Capture the cell that displays the provided text and extract its [x, y] central coordinate. 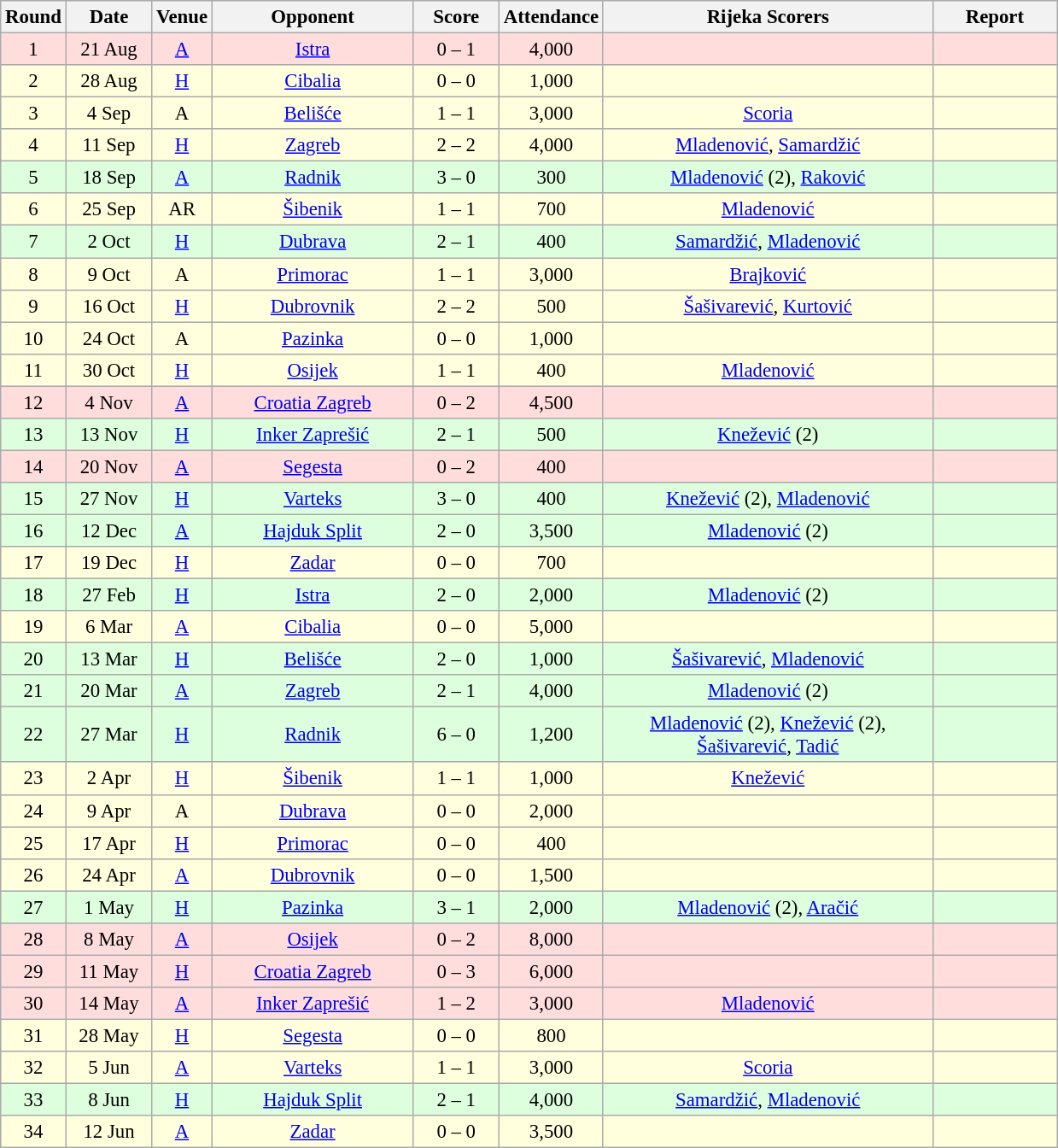
19 [33, 627]
24 Oct [109, 338]
11 [33, 370]
28 May [109, 1035]
Venue [183, 17]
20 Mar [109, 691]
10 [33, 338]
21 Aug [109, 50]
Knežević [768, 779]
Opponent [313, 17]
Rijeka Scorers [768, 17]
9 Apr [109, 811]
30 Oct [109, 370]
11 May [109, 971]
5,000 [552, 627]
Šašivarević, Mladenović [768, 659]
7 [33, 242]
29 [33, 971]
Date [109, 17]
Knežević (2) [768, 435]
1,500 [552, 875]
20 Nov [109, 466]
21 [33, 691]
13 Nov [109, 435]
4 Sep [109, 114]
4,500 [552, 402]
4 [33, 145]
300 [552, 178]
Šašivarević, Kurtović [768, 306]
9 [33, 306]
23 [33, 779]
12 Jun [109, 1132]
Mladenović (2), Knežević (2), Šašivarević, Tadić [768, 735]
2 [33, 81]
30 [33, 1004]
14 [33, 466]
5 Jun [109, 1068]
1 [33, 50]
26 [33, 875]
1,200 [552, 735]
Brajković [768, 274]
32 [33, 1068]
34 [33, 1132]
Knežević (2), Mladenović [768, 499]
Mladenović (2), Aračić [768, 907]
Report [995, 17]
1 – 2 [456, 1004]
9 Oct [109, 274]
4 Nov [109, 402]
17 Apr [109, 843]
800 [552, 1035]
6 [33, 209]
28 [33, 940]
13 [33, 435]
1 May [109, 907]
8 Jun [109, 1100]
5 [33, 178]
22 [33, 735]
25 Sep [109, 209]
18 Sep [109, 178]
25 [33, 843]
14 May [109, 1004]
Score [456, 17]
11 Sep [109, 145]
8,000 [552, 940]
0 – 3 [456, 971]
6 Mar [109, 627]
Mladenović (2), Raković [768, 178]
Attendance [552, 17]
18 [33, 595]
31 [33, 1035]
17 [33, 563]
Round [33, 17]
AR [183, 209]
12 Dec [109, 530]
2 Apr [109, 779]
20 [33, 659]
6 – 0 [456, 735]
3 [33, 114]
33 [33, 1100]
6,000 [552, 971]
3 – 1 [456, 907]
19 Dec [109, 563]
28 Aug [109, 81]
8 May [109, 940]
16 [33, 530]
0 – 1 [456, 50]
13 Mar [109, 659]
8 [33, 274]
15 [33, 499]
27 Feb [109, 595]
16 Oct [109, 306]
24 Apr [109, 875]
27 Nov [109, 499]
12 [33, 402]
27 Mar [109, 735]
2 Oct [109, 242]
27 [33, 907]
24 [33, 811]
Mladenović, Samardžić [768, 145]
